Detect which cell encompasses the target text, then output its (X, Y) center coordinate. 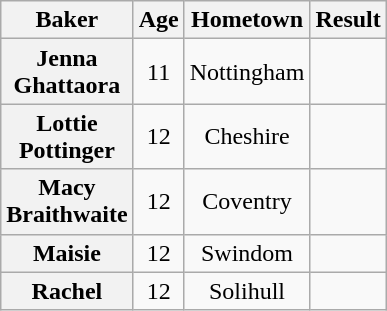
Hometown (247, 20)
MacyBraithwaite (67, 202)
Maisie (67, 253)
JennaGhattaora (67, 72)
LottiePottinger (67, 136)
Rachel (67, 291)
Result (348, 20)
Coventry (247, 202)
Nottingham (247, 72)
Age (158, 20)
Cheshire (247, 136)
Baker (67, 20)
Solihull (247, 291)
Swindom (247, 253)
11 (158, 72)
